Output the [x, y] coordinate of the center of the cell containing the given text.  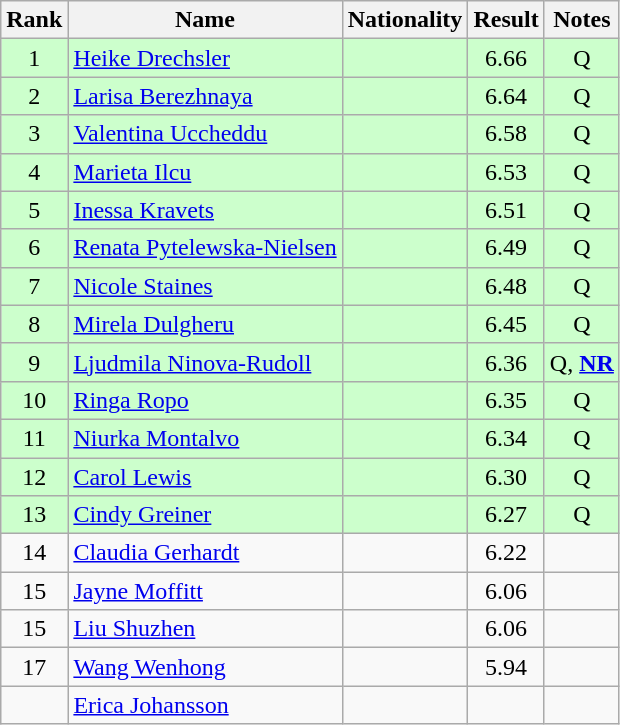
Claudia Gerhardt [205, 553]
Result [506, 20]
6.58 [506, 134]
Valentina Uccheddu [205, 134]
Marieta Ilcu [205, 172]
6.34 [506, 438]
17 [34, 667]
8 [34, 324]
10 [34, 400]
7 [34, 286]
1 [34, 58]
Mirela Dulgheru [205, 324]
4 [34, 172]
12 [34, 477]
Heike Drechsler [205, 58]
Rank [34, 20]
Nationality [405, 20]
Erica Johansson [205, 705]
6.35 [506, 400]
Name [205, 20]
2 [34, 96]
3 [34, 134]
Niurka Montalvo [205, 438]
Jayne Moffitt [205, 591]
6.66 [506, 58]
6.30 [506, 477]
Q, NR [582, 362]
Wang Wenhong [205, 667]
Nicole Staines [205, 286]
9 [34, 362]
Liu Shuzhen [205, 629]
13 [34, 515]
6.51 [506, 210]
6.53 [506, 172]
Ljudmila Ninova-Rudoll [205, 362]
11 [34, 438]
Renata Pytelewska-Nielsen [205, 248]
6 [34, 248]
14 [34, 553]
Carol Lewis [205, 477]
6.45 [506, 324]
6.48 [506, 286]
Ringa Ropo [205, 400]
5.94 [506, 667]
Cindy Greiner [205, 515]
5 [34, 210]
6.22 [506, 553]
Larisa Berezhnaya [205, 96]
6.27 [506, 515]
6.36 [506, 362]
Notes [582, 20]
6.64 [506, 96]
6.49 [506, 248]
Inessa Kravets [205, 210]
